Find where the given text appears and provide that cell's center as [x, y] coordinate. 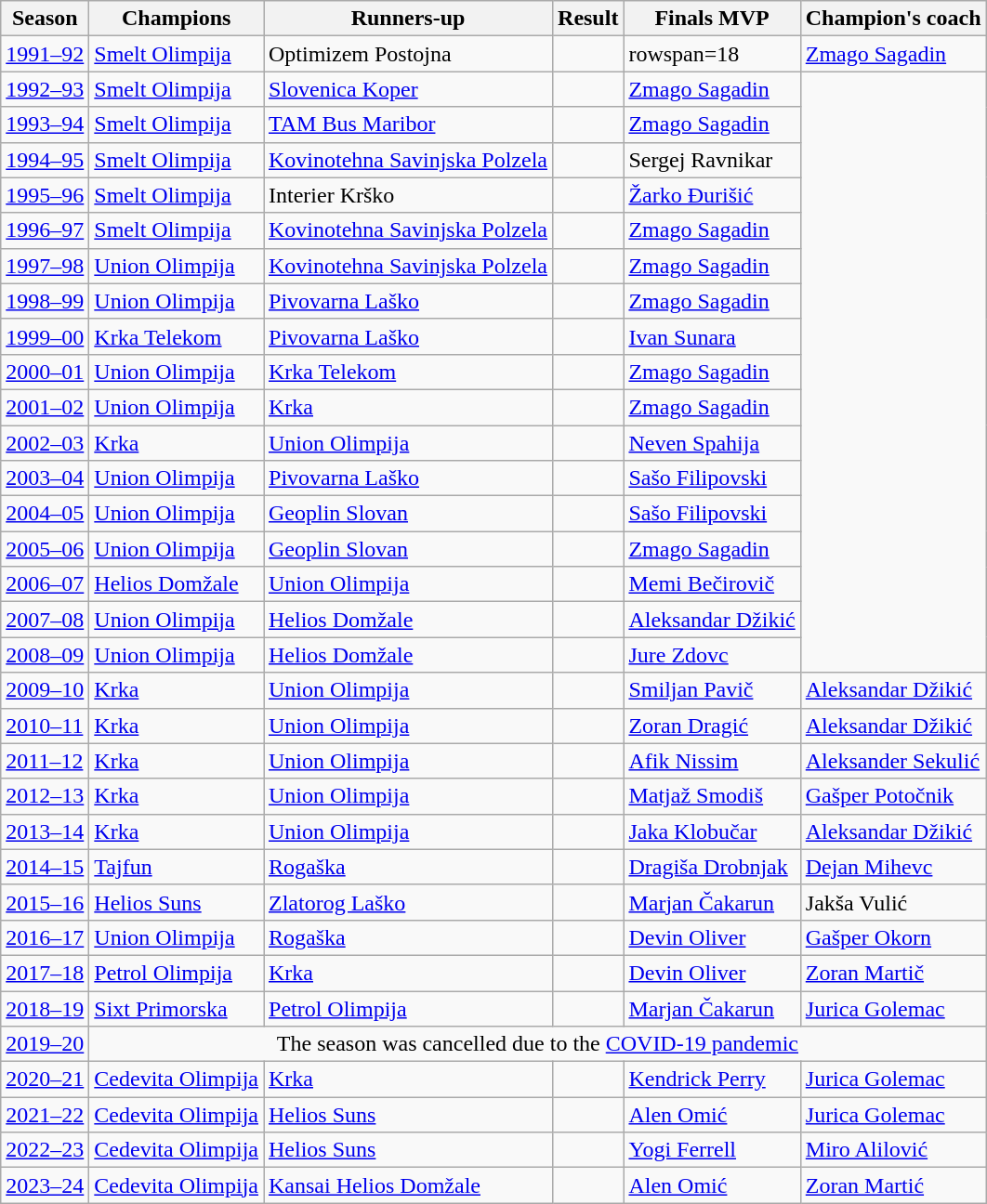
2019–20 [45, 1044]
1997–98 [45, 266]
2015–16 [45, 902]
Kansai Helios Domžale [409, 1185]
Neven Spahija [712, 443]
2017–18 [45, 973]
2023–24 [45, 1185]
Yogi Ferrell [712, 1150]
Žarko Đurišić [712, 195]
Smiljan Pavič [712, 690]
2004–05 [45, 514]
1995–96 [45, 195]
2007–08 [45, 620]
Optimizem Postojna [409, 54]
2018–19 [45, 1008]
2022–23 [45, 1150]
The season was cancelled due to the COVID-19 pandemic [537, 1044]
Kendrick Perry [712, 1080]
2020–21 [45, 1080]
TAM Bus Maribor [409, 124]
1992–93 [45, 89]
Ivan Sunara [712, 336]
Jure Zdovc [712, 655]
Jaka Klobučar [712, 831]
Zlatorog Laško [409, 902]
2011–12 [45, 761]
2006–07 [45, 584]
1999–00 [45, 336]
Sergej Ravnikar [712, 160]
Runners-up [409, 19]
Aleksander Sekulić [893, 761]
Slovenica Koper [409, 89]
1993–94 [45, 124]
1996–97 [45, 230]
Gašper Potočnik [893, 796]
Champion's coach [893, 19]
1994–95 [45, 160]
2003–04 [45, 478]
Afik Nissim [712, 761]
2010–11 [45, 726]
Result [588, 19]
2005–06 [45, 549]
Sixt Primorska [177, 1008]
2009–10 [45, 690]
Zoran Martič [893, 973]
Memi Bečirovič [712, 584]
Matjaž Smodiš [712, 796]
rowspan=18 [712, 54]
2021–22 [45, 1115]
2012–13 [45, 796]
Dragiša Drobnjak [712, 867]
2002–03 [45, 443]
Jakša Vulić [893, 902]
2016–17 [45, 937]
Interier Krško [409, 195]
Tajfun [177, 867]
2008–09 [45, 655]
Zoran Martić [893, 1185]
2014–15 [45, 867]
Gašper Okorn [893, 937]
1991–92 [45, 54]
Champions [177, 19]
Dejan Mihevc [893, 867]
1998–99 [45, 301]
2000–01 [45, 372]
2001–02 [45, 407]
Zoran Dragić [712, 726]
Finals MVP [712, 19]
Season [45, 19]
Miro Alilović [893, 1150]
2013–14 [45, 831]
